Extract the (X, Y) coordinate from the center of the cell holding the provided text.  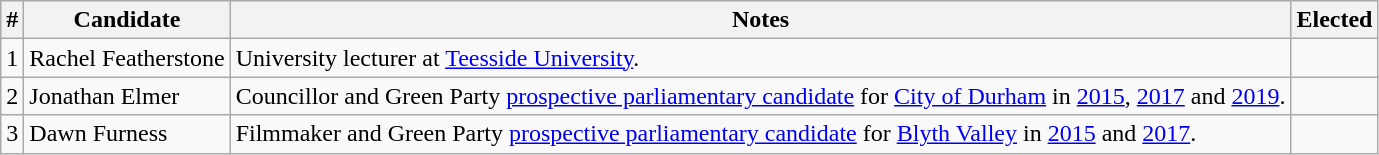
Councillor and Green Party prospective parliamentary candidate for City of Durham in 2015, 2017 and 2019. (760, 96)
Rachel Featherstone (127, 58)
# (12, 20)
Jonathan Elmer (127, 96)
Elected (1334, 20)
Notes (760, 20)
Filmmaker and Green Party prospective parliamentary candidate for Blyth Valley in 2015 and 2017. (760, 134)
2 (12, 96)
University lecturer at Teesside University. (760, 58)
Dawn Furness (127, 134)
3 (12, 134)
Candidate (127, 20)
1 (12, 58)
